Detect which cell encompasses the target text, then output its [x, y] center coordinate. 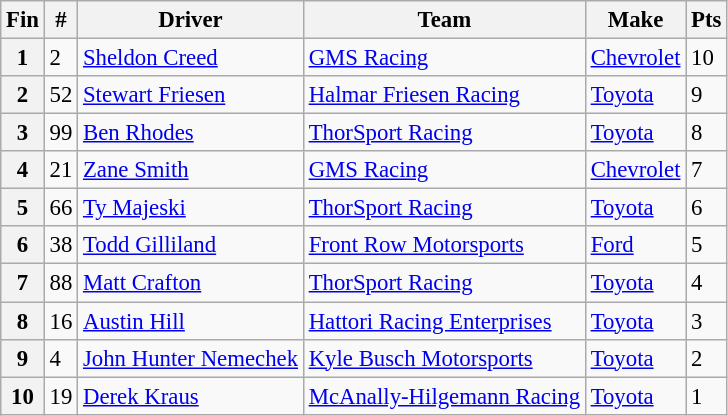
Derek Kraus [191, 396]
Driver [191, 20]
Ben Rhodes [191, 133]
99 [60, 133]
Pts [706, 20]
Stewart Friesen [191, 95]
Kyle Busch Motorsports [444, 358]
88 [60, 283]
38 [60, 245]
Zane Smith [191, 170]
21 [60, 170]
# [60, 20]
66 [60, 208]
McAnally-Hilgemann Racing [444, 396]
Halmar Friesen Racing [444, 95]
Front Row Motorsports [444, 245]
Ford [635, 245]
Matt Crafton [191, 283]
Make [635, 20]
16 [60, 321]
Hattori Racing Enterprises [444, 321]
52 [60, 95]
Todd Gilliland [191, 245]
19 [60, 396]
Team [444, 20]
Fin [23, 20]
Sheldon Creed [191, 58]
John Hunter Nemechek [191, 358]
Austin Hill [191, 321]
Ty Majeski [191, 208]
